Capture the cell that displays the provided text and extract its (X, Y) central coordinate. 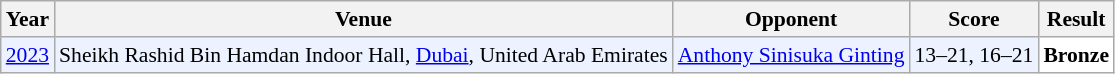
Result (1076, 19)
Anthony Sinisuka Ginting (792, 55)
Score (974, 19)
2023 (28, 55)
Venue (364, 19)
Sheikh Rashid Bin Hamdan Indoor Hall, Dubai, United Arab Emirates (364, 55)
Year (28, 19)
13–21, 16–21 (974, 55)
Bronze (1076, 55)
Opponent (792, 19)
